Search for the cell housing the specified text and yield its [x, y] center coordinate. 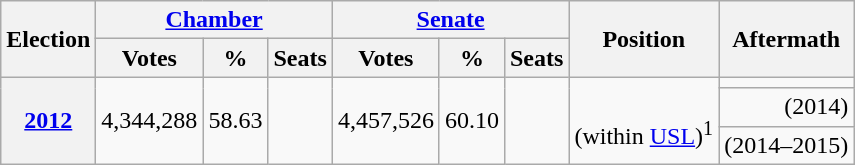
4,457,526 [386, 120]
60.10 [472, 120]
58.63 [236, 120]
Chamber [214, 20]
4,344,288 [150, 120]
Position [644, 39]
Election [48, 39]
2012 [48, 120]
(2014) [786, 107]
Aftermath [786, 39]
(within USL)1 [644, 120]
Senate [450, 20]
(2014–2015) [786, 145]
